Scan for the cell matching the given text and deliver its [X, Y] coordinate at center. 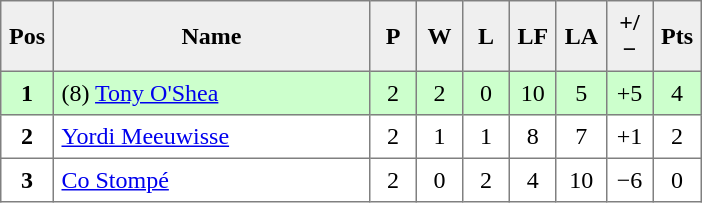
7 [581, 137]
LA [581, 36]
(8) Tony O'Shea [211, 93]
+1 [629, 137]
Pos [27, 36]
L [486, 36]
+5 [629, 93]
+/− [629, 36]
LF [532, 36]
Pts [677, 36]
Yordi Meeuwisse [211, 137]
P [393, 36]
3 [27, 180]
Name [211, 36]
Co Stompé [211, 180]
W [439, 36]
8 [532, 137]
−6 [629, 180]
5 [581, 93]
